Determine the (x, y) coordinate at the center of the cell enclosing the given text.  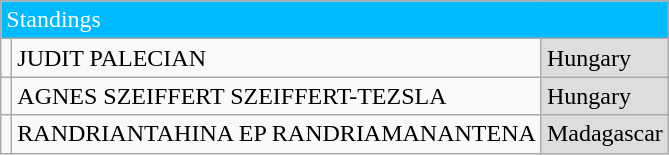
JUDIT PALECIAN (277, 58)
RANDRIANTAHINA EP RANDRIAMANANTENA (277, 134)
Madagascar (604, 134)
AGNES SZEIFFERT SZEIFFERT-TEZSLA (277, 96)
Standings (335, 20)
